Extract the (X, Y) coordinate from the center of the cell holding the provided text.  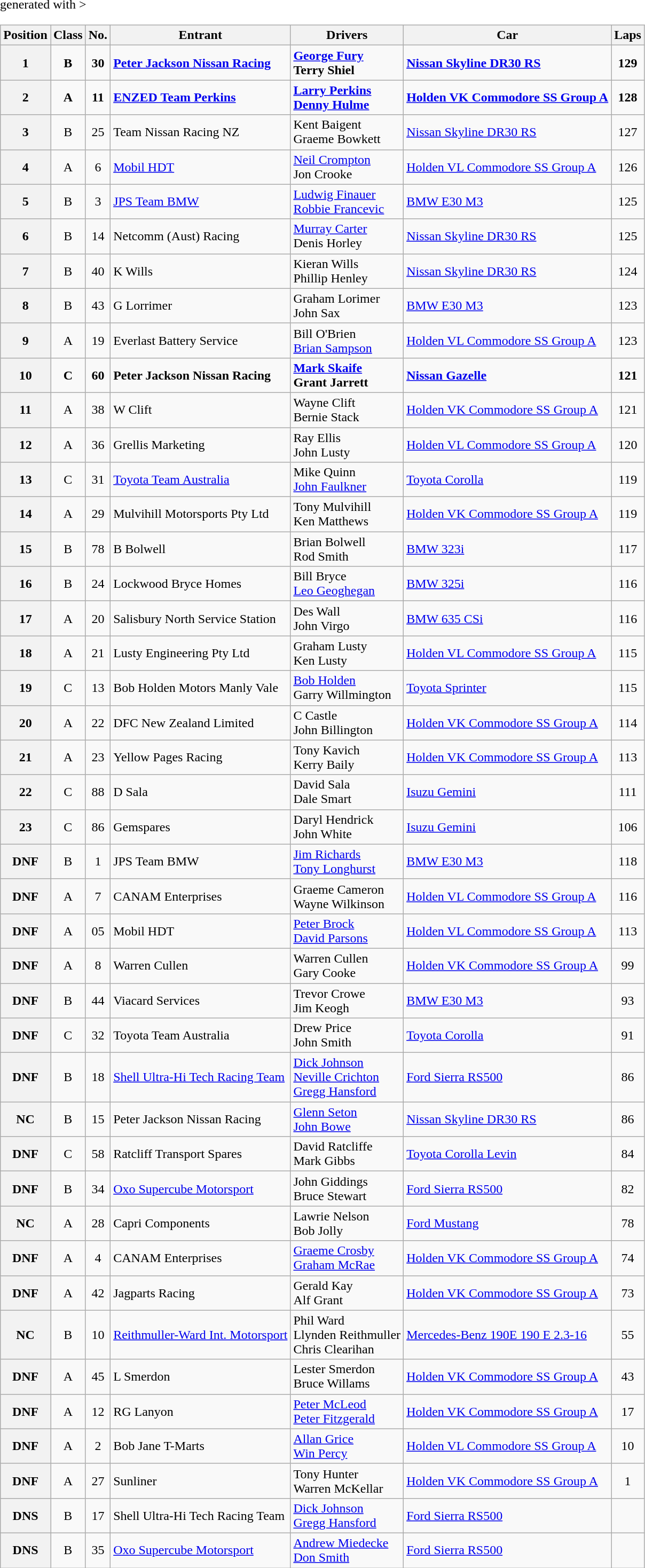
82 (628, 1188)
John Giddings Bruce Stewart (347, 1188)
29 (98, 515)
Gemspares (201, 826)
L Smerdon (201, 1376)
Capri Components (201, 1224)
Car (507, 35)
Dick Johnson Neville Crichton Gregg Hansford (347, 1077)
K Wills (201, 271)
Graham Lorimer John Sax (347, 305)
Bob Holden Motors Manly Vale (201, 688)
30 (98, 63)
Team Nissan Racing NZ (201, 132)
ENZED Team Perkins (201, 97)
Position (26, 35)
Lester Smerdon Bruce Willams (347, 1376)
24 (98, 584)
Reithmuller-Ward Int. Motorsport (201, 1335)
44 (98, 1000)
Mulvihill Motorsports Pty Ltd (201, 515)
Bob Jane T-Marts (201, 1446)
Drew Price John Smith (347, 1036)
Mark Skaife Grant Jarrett (347, 375)
60 (98, 375)
32 (98, 1036)
129 (628, 63)
Daryl Hendrick John White (347, 826)
Dick Johnson Gregg Hansford (347, 1515)
31 (98, 479)
Ludwig Finauer Robbie Francevic (347, 202)
45 (98, 1376)
Allan Grice Win Percy (347, 1446)
Lusty Engineering Pty Ltd (201, 653)
Wayne Clift Bernie Stack (347, 410)
114 (628, 723)
B Bolwell (201, 549)
Graham Lusty Ken Lusty (347, 653)
126 (628, 167)
David Sala Dale Smart (347, 792)
111 (628, 792)
93 (628, 1000)
88 (98, 792)
25 (98, 132)
Jagparts Racing (201, 1293)
Mike Quinn John Faulkner (347, 479)
Des Wall John Virgo (347, 618)
Sunliner (201, 1481)
Toyota Sprinter (507, 688)
Ratcliff Transport Spares (201, 1154)
Nissan Gazelle (507, 375)
Gerald Kay Alf Grant (347, 1293)
George Fury Terry Shiel (347, 63)
118 (628, 862)
BMW 635 CSi (507, 618)
Ford Mustang (507, 1224)
Murray Carter Denis Horley (347, 236)
BMW 323i (507, 549)
128 (628, 97)
Viacard Services (201, 1000)
D Sala (201, 792)
David Ratcliffe Mark Gibbs (347, 1154)
Warren Cullen Gary Cooke (347, 965)
38 (98, 410)
120 (628, 444)
91 (628, 1036)
Class (68, 35)
42 (98, 1293)
W Clift (201, 410)
Trevor Crowe Jim Keogh (347, 1000)
Bob Holden Garry Willmington (347, 688)
BMW 325i (507, 584)
Glenn Seton John Bowe (347, 1119)
58 (98, 1154)
Jim Richards Tony Longhurst (347, 862)
C Castle John Billington (347, 723)
Tony Mulvihill Ken Matthews (347, 515)
Everlast Battery Service (201, 341)
40 (98, 271)
9 (26, 341)
Larry Perkins Denny Hulme (347, 97)
RG Lanyon (201, 1412)
117 (628, 549)
Andrew Miedecke Don Smith (347, 1550)
Lockwood Bryce Homes (201, 584)
Netcomm (Aust) Racing (201, 236)
55 (628, 1335)
34 (98, 1188)
Graeme Crosby Graham McRae (347, 1258)
Brian Bolwell Rod Smith (347, 549)
Peter McLeod Peter Fitzgerald (347, 1412)
84 (628, 1154)
Grellis Marketing (201, 444)
Tony Kavich Kerry Baily (347, 757)
Neil Crompton Jon Crooke (347, 167)
28 (98, 1224)
Graeme Cameron Wayne Wilkinson (347, 896)
Bill Bryce Leo Geoghegan (347, 584)
124 (628, 271)
05 (98, 931)
73 (628, 1293)
Tony Hunter Warren McKellar (347, 1481)
Entrant (201, 35)
Laps (628, 35)
Toyota Corolla Levin (507, 1154)
99 (628, 965)
Kieran Wills Phillip Henley (347, 271)
36 (98, 444)
106 (628, 826)
Warren Cullen (201, 965)
Drivers (347, 35)
Mercedes-Benz 190E 190 E 2.3-16 (507, 1335)
Yellow Pages Racing (201, 757)
Ray Ellis John Lusty (347, 444)
Lawrie Nelson Bob Jolly (347, 1224)
Salisbury North Service Station (201, 618)
74 (628, 1258)
27 (98, 1481)
Kent Baigent Graeme Bowkett (347, 132)
DFC New Zealand Limited (201, 723)
127 (628, 132)
Peter Brock David Parsons (347, 931)
No. (98, 35)
Phil Ward Llynden Reithmuller Chris Clearihan (347, 1335)
Bill O'Brien Brian Sampson (347, 341)
35 (98, 1550)
G Lorrimer (201, 305)
5 (26, 202)
16 (26, 584)
